For the text-containing cell, return its midpoint in (x, y) coordinate format. 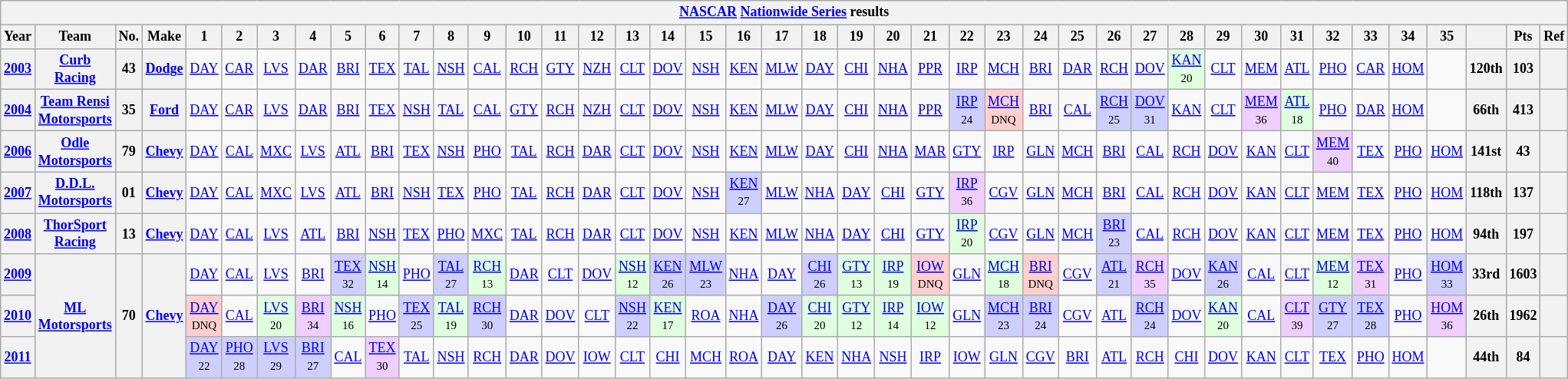
D.D.L. Motorsports (75, 193)
ATL21 (1114, 275)
23 (1004, 37)
BRIDNQ (1041, 275)
TAL19 (451, 316)
01 (129, 193)
31 (1297, 37)
Dodge (164, 69)
1962 (1523, 316)
HOM36 (1448, 316)
12 (597, 37)
29 (1223, 37)
MCH23 (1004, 316)
2010 (18, 316)
TEX25 (416, 316)
ML Motorsports (75, 316)
Team Rensi Motorsports (75, 110)
RCH30 (487, 316)
24 (1041, 37)
413 (1523, 110)
118th (1487, 193)
MLW23 (706, 275)
KEN27 (744, 193)
9 (487, 37)
DOV31 (1150, 110)
RCH13 (487, 275)
2011 (18, 358)
MAR (930, 151)
34 (1408, 37)
KEN17 (668, 316)
2008 (18, 234)
MEM12 (1333, 275)
TEX31 (1371, 275)
10 (525, 37)
KEN26 (668, 275)
NASCAR Nationwide Series results (784, 12)
14 (668, 37)
RCH24 (1150, 316)
MCHDNQ (1004, 110)
IRP24 (967, 110)
17 (781, 37)
79 (129, 151)
PHO28 (239, 358)
NSH16 (348, 316)
BRI23 (1114, 234)
MEM40 (1333, 151)
IOW12 (930, 316)
ThorSport Racing (75, 234)
33rd (1487, 275)
TAL27 (451, 275)
CHI26 (820, 275)
Year (18, 37)
103 (1523, 69)
GTY27 (1333, 316)
GTY13 (857, 275)
DAY22 (204, 358)
MEM36 (1261, 110)
NSH22 (632, 316)
IRP36 (967, 193)
1603 (1523, 275)
LVS29 (276, 358)
2007 (18, 193)
26th (1487, 316)
137 (1523, 193)
4 (313, 37)
Pts (1523, 37)
KAN26 (1223, 275)
94th (1487, 234)
120th (1487, 69)
2004 (18, 110)
28 (1187, 37)
BRI27 (313, 358)
19 (857, 37)
84 (1523, 358)
16 (744, 37)
No. (129, 37)
5 (348, 37)
2003 (18, 69)
ATL18 (1297, 110)
GTY12 (857, 316)
2 (239, 37)
141st (1487, 151)
20 (893, 37)
15 (706, 37)
18 (820, 37)
66th (1487, 110)
70 (129, 316)
BRI24 (1041, 316)
Make (164, 37)
22 (967, 37)
NSH14 (382, 275)
2006 (18, 151)
Team (75, 37)
Odle Motorsports (75, 151)
33 (1371, 37)
1 (204, 37)
LVS20 (276, 316)
27 (1150, 37)
RCH35 (1150, 275)
26 (1114, 37)
21 (930, 37)
CHI20 (820, 316)
Ref (1554, 37)
3 (276, 37)
TEX30 (382, 358)
8 (451, 37)
IRP20 (967, 234)
7 (416, 37)
NSH12 (632, 275)
RCH25 (1114, 110)
197 (1523, 234)
44th (1487, 358)
IRP14 (893, 316)
Ford (164, 110)
11 (560, 37)
IRP19 (893, 275)
BRI34 (313, 316)
DAYDNQ (204, 316)
TEX28 (1371, 316)
DAY26 (781, 316)
25 (1078, 37)
30 (1261, 37)
CLT39 (1297, 316)
6 (382, 37)
32 (1333, 37)
HOM33 (1448, 275)
2009 (18, 275)
MCH18 (1004, 275)
Curb Racing (75, 69)
IOWDNQ (930, 275)
TEX32 (348, 275)
